Return the [X, Y] coordinate for the center point of the cell that contains the specified text.  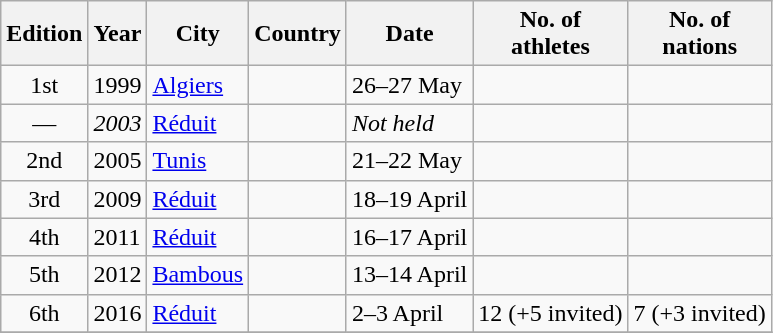
18–19 April [409, 199]
7 (+3 invited) [700, 313]
13–14 April [409, 275]
2005 [118, 161]
21–22 May [409, 161]
2–3 April [409, 313]
3rd [44, 199]
No. ofathletes [550, 34]
Country [298, 34]
No. ofnations [700, 34]
Edition [44, 34]
12 (+5 invited) [550, 313]
Bambous [198, 275]
2nd [44, 161]
Not held [409, 123]
2009 [118, 199]
6th [44, 313]
Tunis [198, 161]
— [44, 123]
16–17 April [409, 237]
4th [44, 237]
Year [118, 34]
City [198, 34]
Date [409, 34]
1st [44, 85]
2003 [118, 123]
Algiers [198, 85]
2012 [118, 275]
26–27 May [409, 85]
2011 [118, 237]
5th [44, 275]
1999 [118, 85]
2016 [118, 313]
